Identify which cell holds the provided text, then report its (x, y) central coordinate. 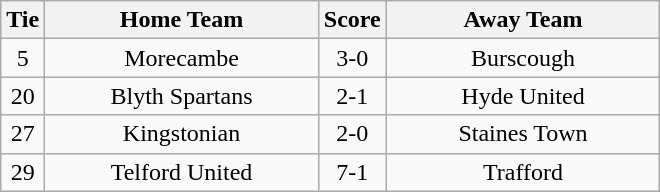
Burscough (523, 58)
29 (23, 172)
Score (352, 20)
2-0 (352, 134)
2-1 (352, 96)
Trafford (523, 172)
3-0 (352, 58)
Staines Town (523, 134)
Kingstonian (182, 134)
20 (23, 96)
Home Team (182, 20)
5 (23, 58)
Blyth Spartans (182, 96)
7-1 (352, 172)
Morecambe (182, 58)
Tie (23, 20)
27 (23, 134)
Hyde United (523, 96)
Away Team (523, 20)
Telford United (182, 172)
